Detect which cell encompasses the target text, then output its [x, y] center coordinate. 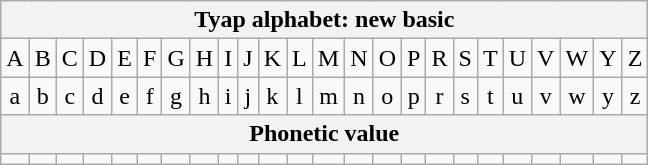
L [300, 58]
W [577, 58]
Tyap alphabet: new basic [324, 20]
R [440, 58]
J [248, 58]
y [608, 96]
Y [608, 58]
u [517, 96]
T [490, 58]
j [248, 96]
p [414, 96]
a [15, 96]
K [272, 58]
U [517, 58]
r [440, 96]
g [176, 96]
d [97, 96]
b [42, 96]
v [546, 96]
S [465, 58]
N [359, 58]
l [300, 96]
m [328, 96]
e [125, 96]
B [42, 58]
w [577, 96]
O [387, 58]
t [490, 96]
F [149, 58]
c [70, 96]
H [204, 58]
z [635, 96]
k [272, 96]
Phonetic value [324, 134]
I [228, 58]
E [125, 58]
M [328, 58]
o [387, 96]
D [97, 58]
P [414, 58]
n [359, 96]
C [70, 58]
Z [635, 58]
i [228, 96]
V [546, 58]
f [149, 96]
s [465, 96]
A [15, 58]
h [204, 96]
G [176, 58]
